Locate the cell with the specified text and output its [x, y] center coordinate. 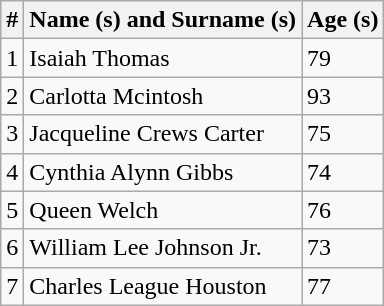
Carlotta Mcintosh [163, 96]
73 [343, 248]
2 [12, 96]
1 [12, 58]
Charles League Houston [163, 286]
7 [12, 286]
Isaiah Thomas [163, 58]
Cynthia Alynn Gibbs [163, 172]
Age (s) [343, 20]
# [12, 20]
79 [343, 58]
75 [343, 134]
4 [12, 172]
77 [343, 286]
76 [343, 210]
5 [12, 210]
6 [12, 248]
William Lee Johnson Jr. [163, 248]
93 [343, 96]
3 [12, 134]
Queen Welch [163, 210]
74 [343, 172]
Name (s) and Surname (s) [163, 20]
Jacqueline Crews Carter [163, 134]
